Locate the cell with the specified text and output its (x, y) center coordinate. 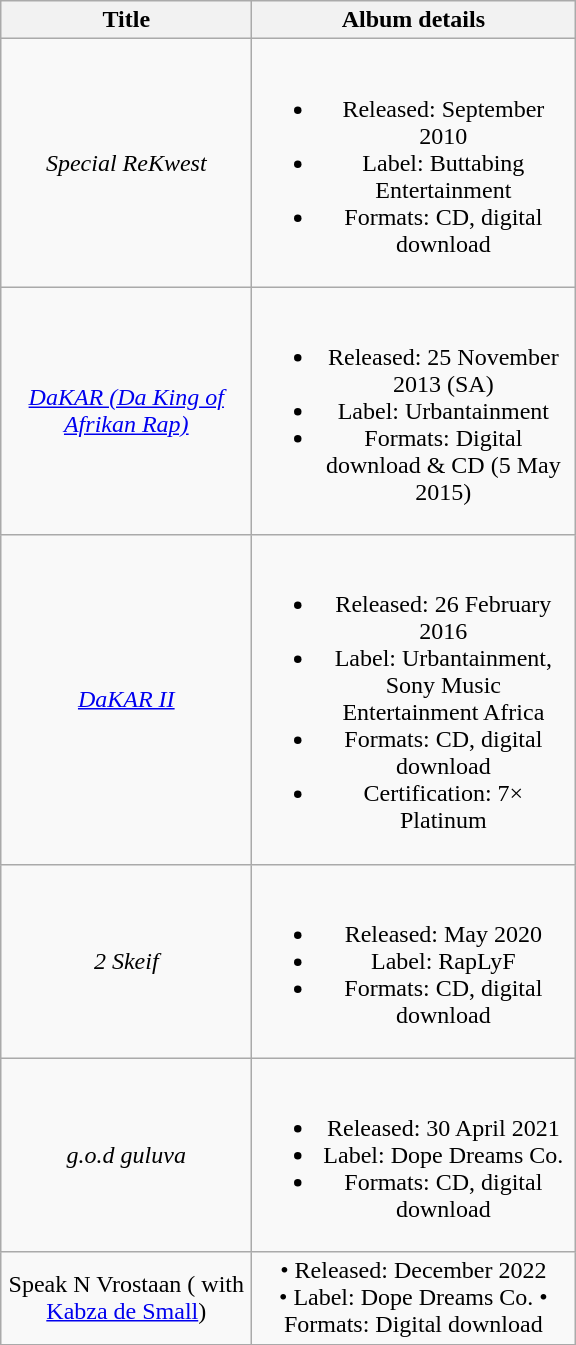
Title (126, 20)
Released: September 2010Label: Buttabing EntertainmentFormats: CD, digital download (414, 163)
Released: 25 November 2013 (SA)Label: UrbantainmentFormats: Digital download & CD (5 May 2015) (414, 411)
g.o.d guluva (126, 1155)
2 Skeif (126, 961)
DaKAR II (126, 700)
Released: 30 April 2021Label: Dope Dreams Co.Formats: CD, digital download (414, 1155)
Album details (414, 20)
Released: 26 February 2016Label: Urbantainment, Sony Music Entertainment AfricaFormats: CD, digital downloadCertification: 7× Platinum (414, 700)
• Released: December 2022• Label: Dope Dreams Co. • Formats: Digital download (414, 1298)
Speak N Vrostaan ( with Kabza de Small) (126, 1298)
DaKAR (Da King of Afrikan Rap) (126, 411)
Special ReKwest (126, 163)
Released: May 2020Label: RapLyFFormats: CD, digital download (414, 961)
